Capture the cell that displays the provided text and extract its [x, y] central coordinate. 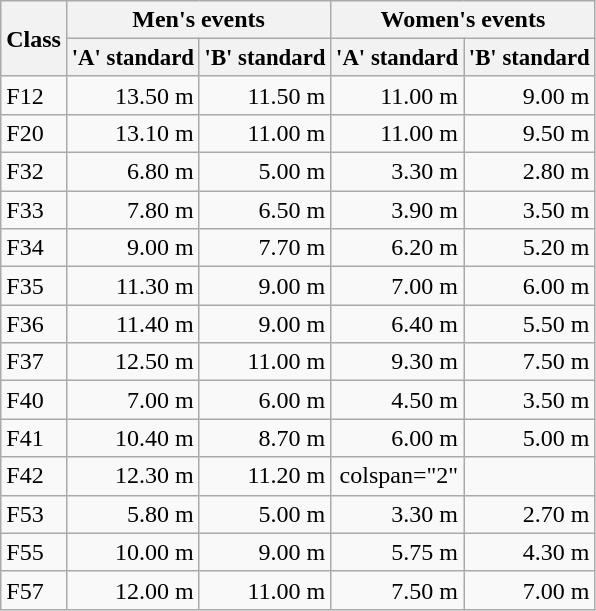
10.40 m [132, 438]
10.00 m [132, 552]
6.50 m [265, 210]
F55 [34, 552]
5.75 m [398, 552]
11.20 m [265, 476]
Women's events [463, 20]
13.10 m [132, 133]
12.00 m [132, 590]
8.70 m [265, 438]
4.50 m [398, 400]
6.20 m [398, 248]
F33 [34, 210]
F20 [34, 133]
9.50 m [530, 133]
Men's events [198, 20]
5.80 m [132, 514]
6.40 m [398, 324]
11.40 m [132, 324]
3.90 m [398, 210]
F42 [34, 476]
F53 [34, 514]
7.80 m [132, 210]
F41 [34, 438]
12.50 m [132, 362]
2.70 m [530, 514]
F34 [34, 248]
F37 [34, 362]
5.20 m [530, 248]
4.30 m [530, 552]
2.80 m [530, 172]
F40 [34, 400]
F36 [34, 324]
9.30 m [398, 362]
13.50 m [132, 95]
colspan="2" [398, 476]
Class [34, 39]
5.50 m [530, 324]
F32 [34, 172]
11.50 m [265, 95]
F35 [34, 286]
11.30 m [132, 286]
F12 [34, 95]
12.30 m [132, 476]
7.70 m [265, 248]
6.80 m [132, 172]
F57 [34, 590]
